Return [x, y] of the center of cell containing provided text 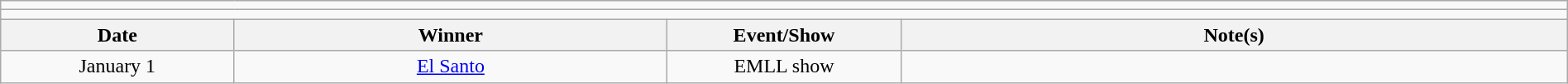
January 1 [117, 67]
Event/Show [784, 35]
Date [117, 35]
Winner [451, 35]
El Santo [451, 67]
Note(s) [1234, 35]
EMLL show [784, 67]
